From the cell containing the given text, extract its center point as (X, Y) coordinate. 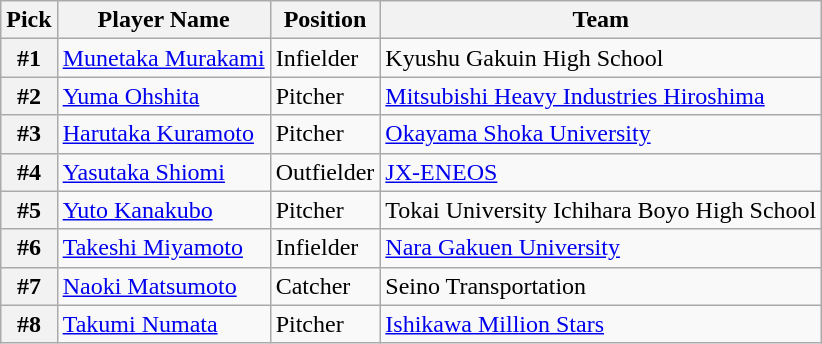
Kyushu Gakuin High School (601, 58)
Yuto Kanakubo (164, 210)
Seino Transportation (601, 286)
Team (601, 20)
Munetaka Murakami (164, 58)
#7 (29, 286)
Naoki Matsumoto (164, 286)
JX-ENEOS (601, 172)
Ishikawa Million Stars (601, 324)
#3 (29, 134)
Takumi Numata (164, 324)
Position (325, 20)
#6 (29, 248)
Takeshi Miyamoto (164, 248)
Outfielder (325, 172)
Yasutaka Shiomi (164, 172)
Player Name (164, 20)
#2 (29, 96)
Catcher (325, 286)
#5 (29, 210)
Nara Gakuen University (601, 248)
#1 (29, 58)
Yuma Ohshita (164, 96)
#4 (29, 172)
#8 (29, 324)
Harutaka Kuramoto (164, 134)
Mitsubishi Heavy Industries Hiroshima (601, 96)
Tokai University Ichihara Boyo High School (601, 210)
Okayama Shoka University (601, 134)
Pick (29, 20)
